Determine the (x, y) coordinate at the center of the cell enclosing the given text.  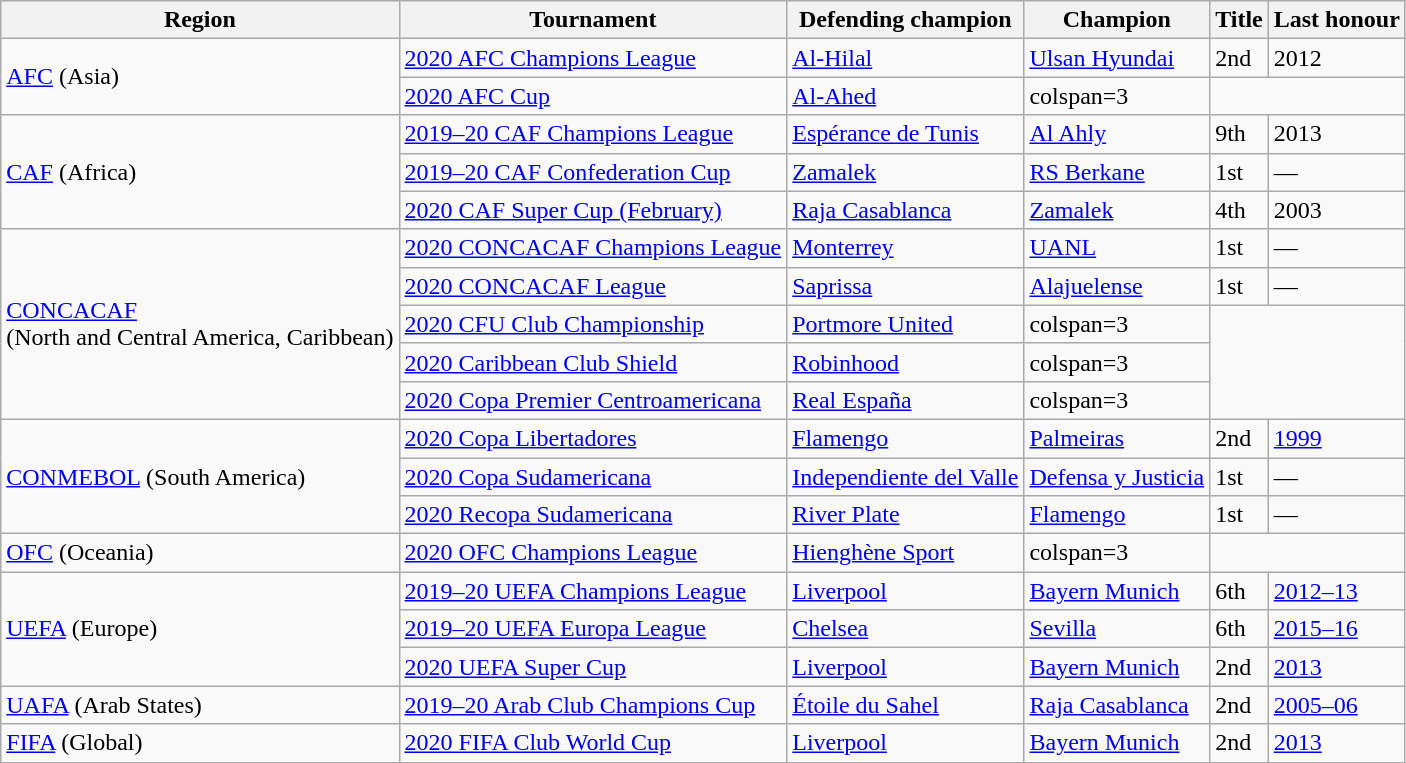
OFC (Oceania) (200, 553)
2005–06 (1336, 705)
Robinhood (906, 362)
2012–13 (1336, 591)
2015–16 (1336, 629)
2012 (1336, 58)
Al Ahly (1117, 134)
Real España (906, 400)
2020 Caribbean Club Shield (593, 362)
2019–20 CAF Champions League (593, 134)
2020 Copa Sudamericana (593, 477)
Portmore United (906, 324)
AFC (Asia) (200, 77)
Region (200, 20)
2020 CONCACAF League (593, 286)
Last honour (1336, 20)
9th (1240, 134)
2020 CFU Club Championship (593, 324)
Defensa y Justicia (1117, 477)
Al-Hilal (906, 58)
Independiente del Valle (906, 477)
Champion (1117, 20)
2020 Copa Premier Centroamericana (593, 400)
Chelsea (906, 629)
UEFA (Europe) (200, 629)
2020 OFC Champions League (593, 553)
Tournament (593, 20)
2020 AFC Cup (593, 96)
4th (1240, 210)
Hienghène Sport (906, 553)
Saprissa (906, 286)
CONMEBOL (South America) (200, 476)
Alajuelense (1117, 286)
Title (1240, 20)
2020 CONCACAF Champions League (593, 248)
UAFA (Arab States) (200, 705)
Monterrey (906, 248)
CONCACAF(North and Central America, Caribbean) (200, 324)
UANL (1117, 248)
RS Berkane (1117, 172)
FIFA (Global) (200, 743)
Étoile du Sahel (906, 705)
2019–20 UEFA Europa League (593, 629)
2019–20 CAF Confederation Cup (593, 172)
Ulsan Hyundai (1117, 58)
2020 AFC Champions League (593, 58)
2020 CAF Super Cup (February) (593, 210)
2020 Copa Libertadores (593, 438)
2020 FIFA Club World Cup (593, 743)
2020 UEFA Super Cup (593, 667)
CAF (Africa) (200, 172)
2019–20 UEFA Champions League (593, 591)
Defending champion (906, 20)
2003 (1336, 210)
2020 Recopa Sudamericana (593, 515)
2019–20 Arab Club Champions Cup (593, 705)
River Plate (906, 515)
1999 (1336, 438)
Espérance de Tunis (906, 134)
Palmeiras (1117, 438)
Sevilla (1117, 629)
Al-Ahed (906, 96)
